From the cell containing the given text, extract its center point as [x, y] coordinate. 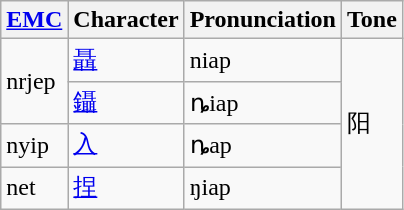
net [34, 188]
ȵap [262, 146]
EMC [34, 20]
nrjep [34, 82]
捏 [126, 188]
阳 [372, 124]
鑷 [126, 102]
niap [262, 60]
聶 [126, 60]
nyip [34, 146]
Tone [372, 20]
入 [126, 146]
ŋiap [262, 188]
ȵiap [262, 102]
Pronunciation [262, 20]
Character [126, 20]
